Search for the cell housing the specified text and yield its [X, Y] center coordinate. 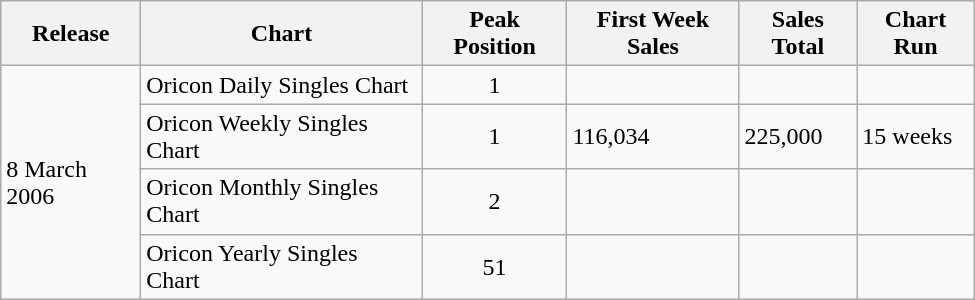
15 weeks [916, 136]
51 [494, 266]
Oricon Weekly Singles Chart [282, 136]
Release [71, 34]
2 [494, 202]
Oricon Daily Singles Chart [282, 85]
First Week Sales [653, 34]
225,000 [798, 136]
8 March 2006 [71, 182]
Sales Total [798, 34]
Chart [282, 34]
Peak Position [494, 34]
Oricon Monthly Singles Chart [282, 202]
116,034 [653, 136]
Oricon Yearly Singles Chart [282, 266]
Chart Run [916, 34]
